Capture the cell that displays the provided text and extract its [X, Y] central coordinate. 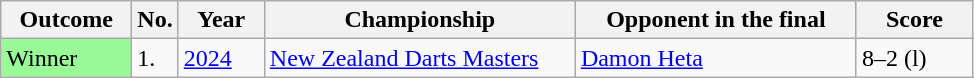
Championship [420, 20]
Damon Heta [716, 58]
Score [914, 20]
No. [155, 20]
2024 [221, 58]
Winner [66, 58]
Opponent in the final [716, 20]
8–2 (l) [914, 58]
Outcome [66, 20]
1. [155, 58]
Year [221, 20]
New Zealand Darts Masters [420, 58]
